Determine the [x, y] coordinate at the center of the cell enclosing the given text.  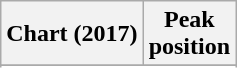
Chart (2017) [72, 34]
Peakposition [189, 34]
